Locate the cell with the specified text and output its (x, y) center coordinate. 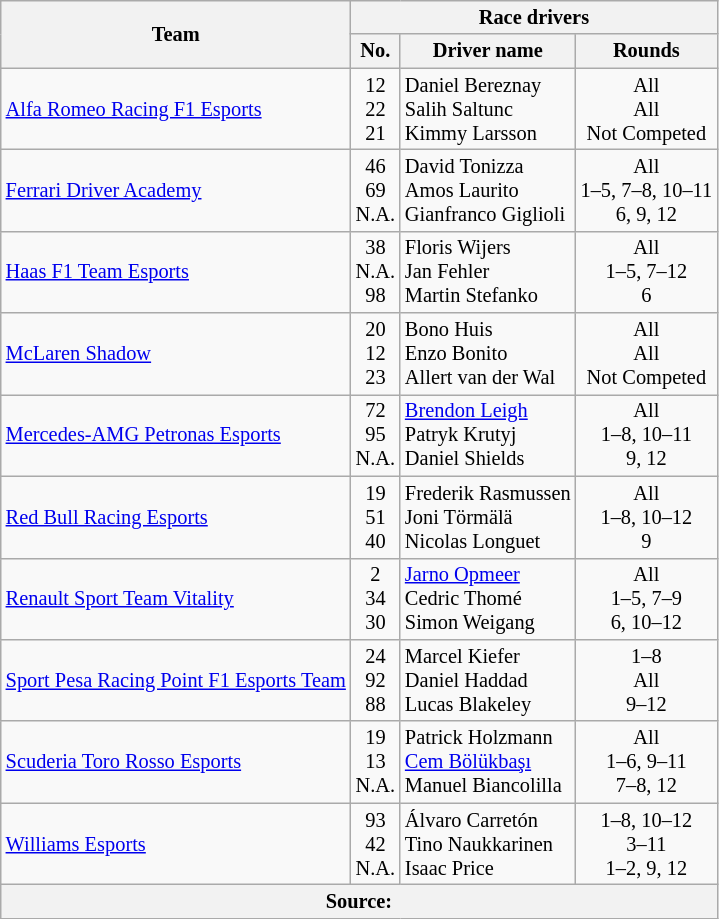
Rounds (646, 51)
Williams Esports (176, 844)
McLaren Shadow (176, 354)
1913N.A. (376, 762)
Driver name (488, 51)
Frederik Rasmussen Joni Törmälä Nicolas Longuet (488, 517)
Race drivers (534, 17)
Floris Wijers Jan Fehler Martin Stefanko (488, 272)
Brendon Leigh Patryk Krutyj Daniel Shields (488, 435)
Red Bull Racing Esports (176, 517)
23430 (376, 599)
Ferrari Driver Academy (176, 190)
No. (376, 51)
Jarno Opmeer Cedric Thomé Simon Weigang (488, 599)
Source: (359, 901)
195140 (376, 517)
Mercedes-AMG Petronas Esports (176, 435)
Scuderia Toro Rosso Esports (176, 762)
All1–8, 10–119, 12 (646, 435)
122221 (376, 109)
Haas F1 Team Esports (176, 272)
Alfa Romeo Racing F1 Esports (176, 109)
All1–8, 10–129 (646, 517)
All1–5, 7–126 (646, 272)
Daniel Bereznay Salih Saltunc Kimmy Larsson (488, 109)
1–8, 10–123–111–2, 9, 12 (646, 844)
All1–5, 7–8, 10–116, 9, 12 (646, 190)
Marcel Kiefer Daniel Haddad Lucas Blakeley (488, 680)
Patrick Holzmann Cem Bölükbaşı Manuel Biancolilla (488, 762)
Álvaro Carretón Tino Naukkarinen Isaac Price (488, 844)
249288 (376, 680)
Renault Sport Team Vitality (176, 599)
4669N.A. (376, 190)
All1–5, 7–96, 10–12 (646, 599)
Team (176, 34)
All1–6, 9–117–8, 12 (646, 762)
7295N.A. (376, 435)
201223 (376, 354)
Sport Pesa Racing Point F1 Esports Team (176, 680)
9342N.A. (376, 844)
38N.A.98 (376, 272)
Bono Huis Enzo Bonito Allert van der Wal (488, 354)
1–8All9–12 (646, 680)
David Tonizza Amos Laurito Gianfranco Giglioli (488, 190)
